Extract the (x, y) coordinate from the center of the cell holding the provided text.  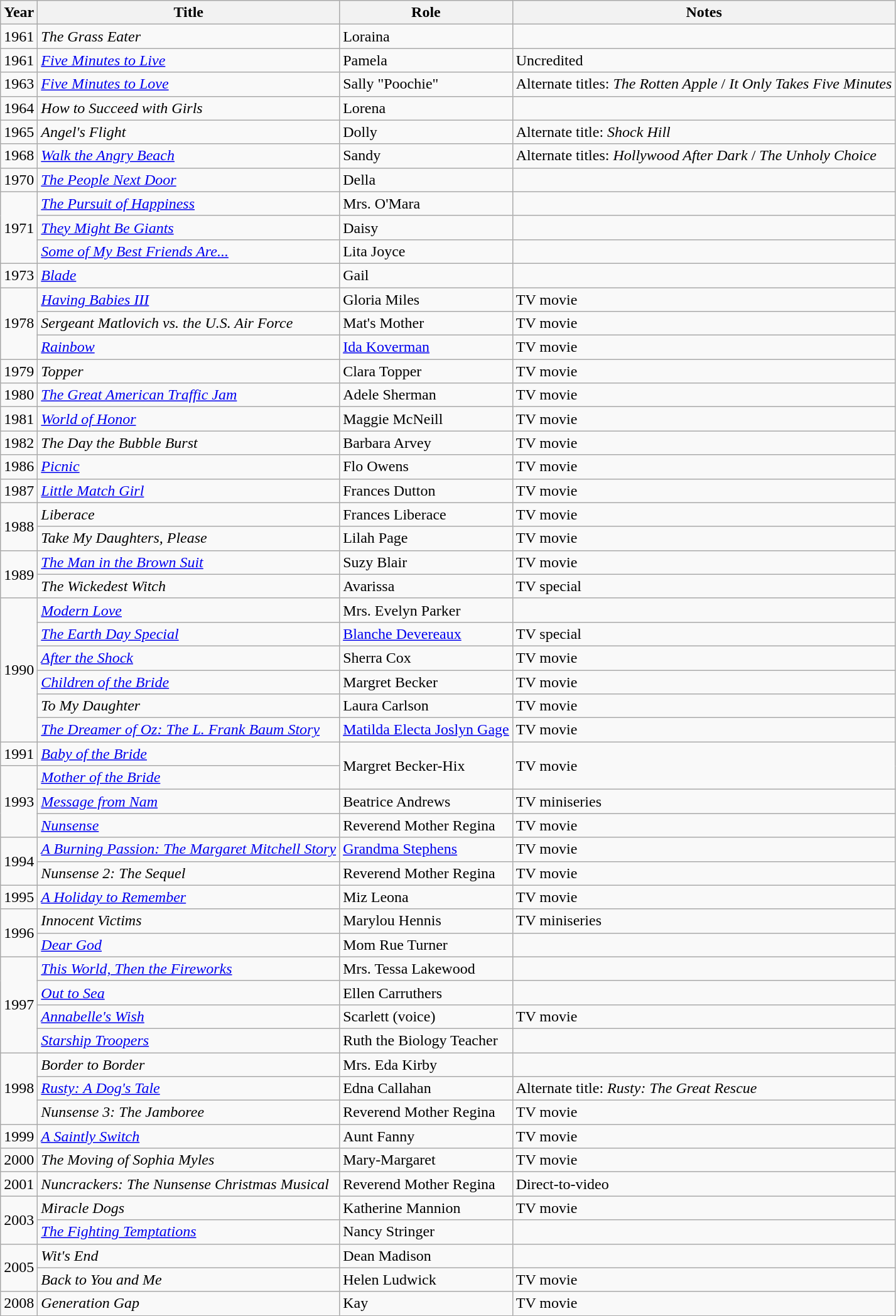
Katherine Mannion (426, 1208)
Angel's Flight (188, 132)
The Great American Traffic Jam (188, 395)
Mrs. O'Mara (426, 204)
Nunsense (188, 825)
Take My Daughters, Please (188, 538)
2001 (19, 1184)
1970 (19, 180)
Baby of the Bride (188, 754)
After the Shock (188, 658)
Dear God (188, 945)
Little Match Girl (188, 491)
1986 (19, 467)
Gail (426, 275)
1998 (19, 1089)
Rusty: A Dog's Tale (188, 1089)
To My Daughter (188, 706)
Annabelle's Wish (188, 1016)
The Earth Day Special (188, 634)
Nancy Stringer (426, 1232)
Year (19, 13)
Wit's End (188, 1256)
The Pursuit of Happiness (188, 204)
1982 (19, 443)
Barbara Arvey (426, 443)
1981 (19, 419)
Sally "Poochie" (426, 84)
Generation Gap (188, 1303)
Alternate title: Rusty: The Great Rescue (704, 1089)
Scarlett (voice) (426, 1016)
Children of the Bride (188, 682)
Ida Koverman (426, 347)
The Man in the Brown Suit (188, 562)
Miz Leona (426, 897)
Topper (188, 371)
1979 (19, 371)
The People Next Door (188, 180)
Mary-Margaret (426, 1160)
Five Minutes to Live (188, 60)
This World, Then the Fireworks (188, 969)
Border to Border (188, 1065)
Margret Becker (426, 682)
Liberace (188, 514)
Rainbow (188, 347)
The Moving of Sophia Myles (188, 1160)
Ruth the Biology Teacher (426, 1040)
Dean Madison (426, 1256)
Back to You and Me (188, 1280)
1988 (19, 526)
Margret Becker-Hix (426, 766)
2005 (19, 1268)
1987 (19, 491)
Mrs. Tessa Lakewood (426, 969)
A Holiday to Remember (188, 897)
They Might Be Giants (188, 227)
1996 (19, 933)
Kay (426, 1303)
Role (426, 13)
Mat's Mother (426, 324)
1963 (19, 84)
1978 (19, 324)
Adele Sherman (426, 395)
Sergeant Matlovich vs. the U.S. Air Force (188, 324)
Starship Troopers (188, 1040)
A Saintly Switch (188, 1136)
Mom Rue Turner (426, 945)
1989 (19, 574)
1964 (19, 108)
Nunsense 2: The Sequel (188, 873)
1991 (19, 754)
Nunsense 3: The Jamboree (188, 1112)
Della (426, 180)
Dolly (426, 132)
Mrs. Evelyn Parker (426, 610)
Nuncrackers: The Nunsense Christmas Musical (188, 1184)
Walk the Angry Beach (188, 156)
Alternate title: Shock Hill (704, 132)
Alternate titles: Hollywood After Dark / The Unholy Choice (704, 156)
Modern Love (188, 610)
Daisy (426, 227)
1997 (19, 1004)
Message from Nam (188, 802)
Marylou Hennis (426, 921)
Direct-to-video (704, 1184)
Picnic (188, 467)
1965 (19, 132)
Some of My Best Friends Are... (188, 251)
Five Minutes to Love (188, 84)
Beatrice Andrews (426, 802)
Sherra Cox (426, 658)
Title (188, 13)
Blanche Devereaux (426, 634)
Lita Joyce (426, 251)
The Dreamer of Oz: The L. Frank Baum Story (188, 730)
Alternate titles: The Rotten Apple / It Only Takes Five Minutes (704, 84)
2008 (19, 1303)
Innocent Victims (188, 921)
Mother of the Bride (188, 778)
1980 (19, 395)
Miracle Dogs (188, 1208)
How to Succeed with Girls (188, 108)
Clara Topper (426, 371)
Sandy (426, 156)
Matilda Electa Joslyn Gage (426, 730)
2003 (19, 1220)
Maggie McNeill (426, 419)
Aunt Fanny (426, 1136)
1968 (19, 156)
Edna Callahan (426, 1089)
Avarissa (426, 586)
2000 (19, 1160)
Loraina (426, 36)
Blade (188, 275)
World of Honor (188, 419)
Lorena (426, 108)
Flo Owens (426, 467)
A Burning Passion: The Margaret Mitchell Story (188, 849)
1993 (19, 802)
Lilah Page (426, 538)
The Grass Eater (188, 36)
Having Babies III (188, 300)
The Fighting Temptations (188, 1232)
Uncredited (704, 60)
1999 (19, 1136)
1990 (19, 670)
Frances Dutton (426, 491)
1973 (19, 275)
1994 (19, 861)
The Day the Bubble Burst (188, 443)
Suzy Blair (426, 562)
The Wickedest Witch (188, 586)
Out to Sea (188, 992)
Pamela (426, 60)
Helen Ludwick (426, 1280)
1971 (19, 227)
Grandma Stephens (426, 849)
Ellen Carruthers (426, 992)
1995 (19, 897)
Frances Liberace (426, 514)
Notes (704, 13)
Mrs. Eda Kirby (426, 1065)
Gloria Miles (426, 300)
Laura Carlson (426, 706)
